Pinpoint the cell where the given text exists, returning its [X, Y] midpoint coordinate. 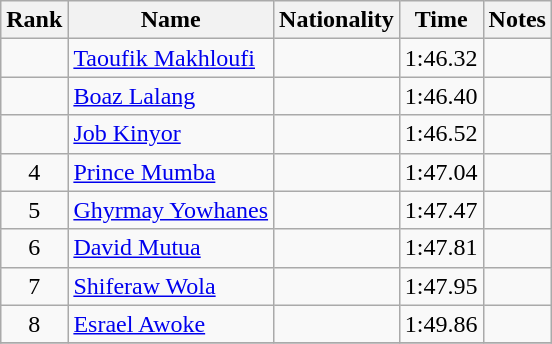
David Mutua [171, 248]
1:49.86 [441, 324]
Notes [517, 20]
Prince Mumba [171, 172]
Name [171, 20]
1:46.32 [441, 58]
Ghyrmay Yowhanes [171, 210]
1:47.81 [441, 248]
Boaz Lalang [171, 96]
1:46.40 [441, 96]
1:47.04 [441, 172]
Job Kinyor [171, 134]
Time [441, 20]
Nationality [337, 20]
4 [34, 172]
Rank [34, 20]
7 [34, 286]
5 [34, 210]
1:47.95 [441, 286]
Esrael Awoke [171, 324]
Shiferaw Wola [171, 286]
8 [34, 324]
1:47.47 [441, 210]
1:46.52 [441, 134]
6 [34, 248]
Taoufik Makhloufi [171, 58]
